Determine the [x, y] coordinate at the center of the cell enclosing the given text.  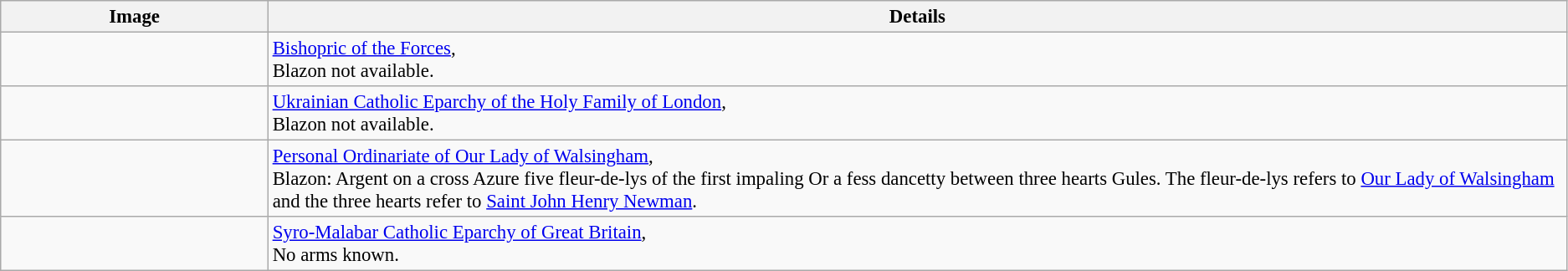
Details [917, 17]
Ukrainian Catholic Eparchy of the Holy Family of London,Blazon not available. [917, 114]
Syro-Malabar Catholic Eparchy of Great Britain,No arms known. [917, 244]
Bishopric of the Forces,Blazon not available. [917, 60]
Image [135, 17]
